Provide the [x, y] coordinate of the cell's center where the given text is located.  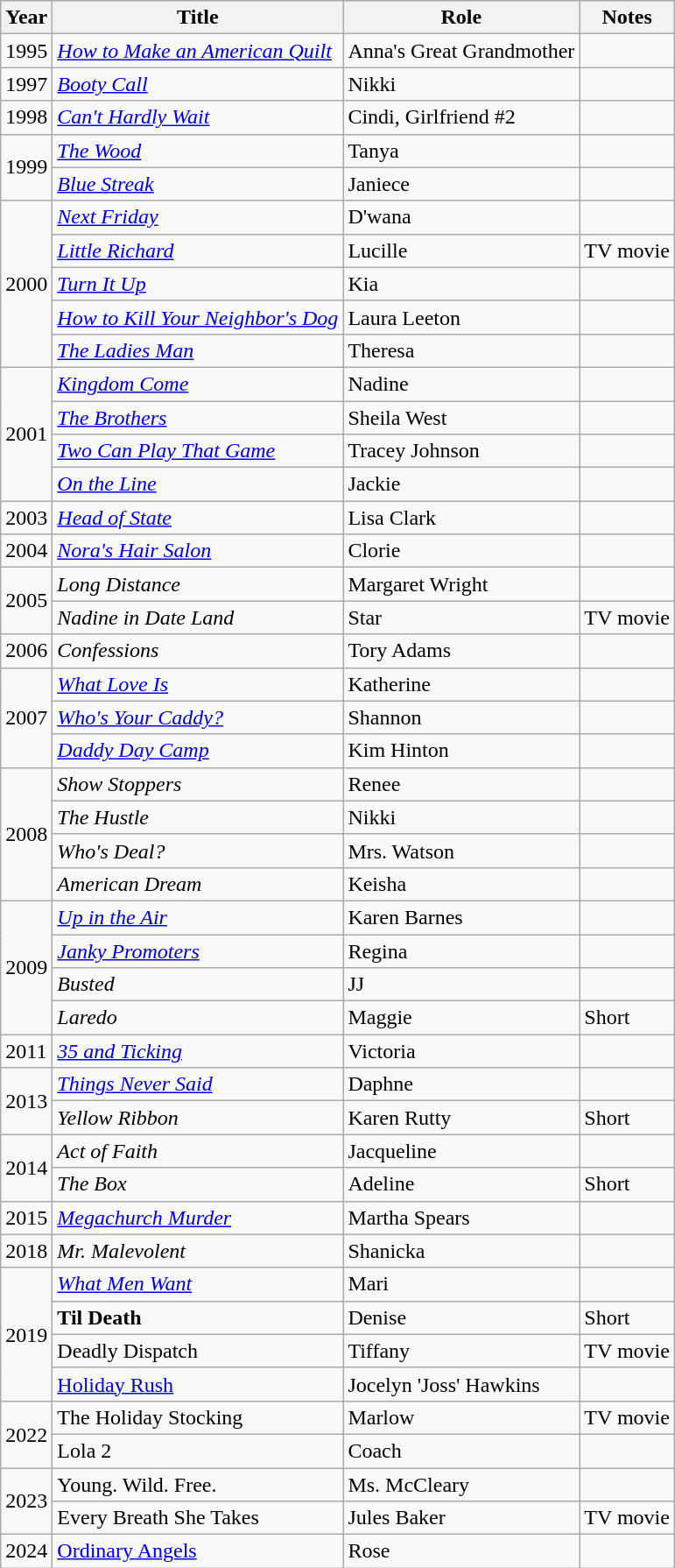
Star [461, 618]
Laredo [198, 1018]
Title [198, 18]
Things Never Said [198, 1084]
Nadine [461, 384]
2014 [26, 1168]
Deadly Dispatch [198, 1351]
What Love Is [198, 684]
Renee [461, 784]
2005 [26, 601]
2013 [26, 1101]
Head of State [198, 518]
Ms. McCleary [461, 1485]
1997 [26, 84]
Lisa Clark [461, 518]
2022 [26, 1434]
Janiece [461, 184]
2006 [26, 651]
1998 [26, 117]
Turn It Up [198, 284]
Jocelyn 'Joss' Hawkins [461, 1384]
Adeline [461, 1184]
Ordinary Angels [198, 1551]
Can't Hardly Wait [198, 117]
Jackie [461, 484]
Denise [461, 1317]
JJ [461, 985]
Role [461, 18]
Kia [461, 284]
Show Stoppers [198, 784]
Mari [461, 1284]
The Hustle [198, 817]
Two Can Play That Game [198, 451]
Who's Your Caddy? [198, 717]
Up in the Air [198, 917]
1995 [26, 51]
On the Line [198, 484]
Marlow [461, 1417]
Kim Hinton [461, 751]
Margaret Wright [461, 584]
Megachurch Murder [198, 1218]
2011 [26, 1051]
Sheila West [461, 418]
The Brothers [198, 418]
2001 [26, 434]
Katherine [461, 684]
Young. Wild. Free. [198, 1485]
Tracey Johnson [461, 451]
Jules Baker [461, 1518]
Janky Promoters [198, 950]
Who's Deal? [198, 851]
Keisha [461, 884]
Tory Adams [461, 651]
Regina [461, 950]
Long Distance [198, 584]
Lola 2 [198, 1451]
The Holiday Stocking [198, 1417]
2007 [26, 717]
Jacqueline [461, 1151]
Busted [198, 985]
Shannon [461, 717]
American Dream [198, 884]
Maggie [461, 1018]
Shanicka [461, 1251]
2009 [26, 967]
What Men Want [198, 1284]
Karen Barnes [461, 917]
Daphne [461, 1084]
Martha Spears [461, 1218]
Next Friday [198, 217]
Daddy Day Camp [198, 751]
Holiday Rush [198, 1384]
Mrs. Watson [461, 851]
Confessions [198, 651]
Notes [627, 18]
2004 [26, 551]
Mr. Malevolent [198, 1251]
Blue Streak [198, 184]
The Box [198, 1184]
Clorie [461, 551]
Year [26, 18]
Tanya [461, 151]
2023 [26, 1501]
2000 [26, 284]
Kingdom Come [198, 384]
Tiffany [461, 1351]
2015 [26, 1218]
Booty Call [198, 84]
Victoria [461, 1051]
Nora's Hair Salon [198, 551]
Lucille [461, 251]
D'wana [461, 217]
Rose [461, 1551]
The Wood [198, 151]
Every Breath She Takes [198, 1518]
Nadine in Date Land [198, 618]
2003 [26, 518]
How to Kill Your Neighbor's Dog [198, 317]
2024 [26, 1551]
Karen Rutty [461, 1118]
35 and Ticking [198, 1051]
The Ladies Man [198, 350]
Coach [461, 1451]
Anna's Great Grandmother [461, 51]
How to Make an American Quilt [198, 51]
Act of Faith [198, 1151]
2019 [26, 1334]
Theresa [461, 350]
2018 [26, 1251]
Yellow Ribbon [198, 1118]
Cindi, Girlfriend #2 [461, 117]
Laura Leeton [461, 317]
2008 [26, 834]
Til Death [198, 1317]
Little Richard [198, 251]
1999 [26, 167]
